Pinpoint the cell where the given text exists, returning its [X, Y] midpoint coordinate. 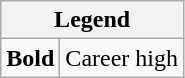
Bold [30, 58]
Legend [92, 20]
Career high [122, 58]
